Output the (X, Y) coordinate of the center of the cell containing the given text.  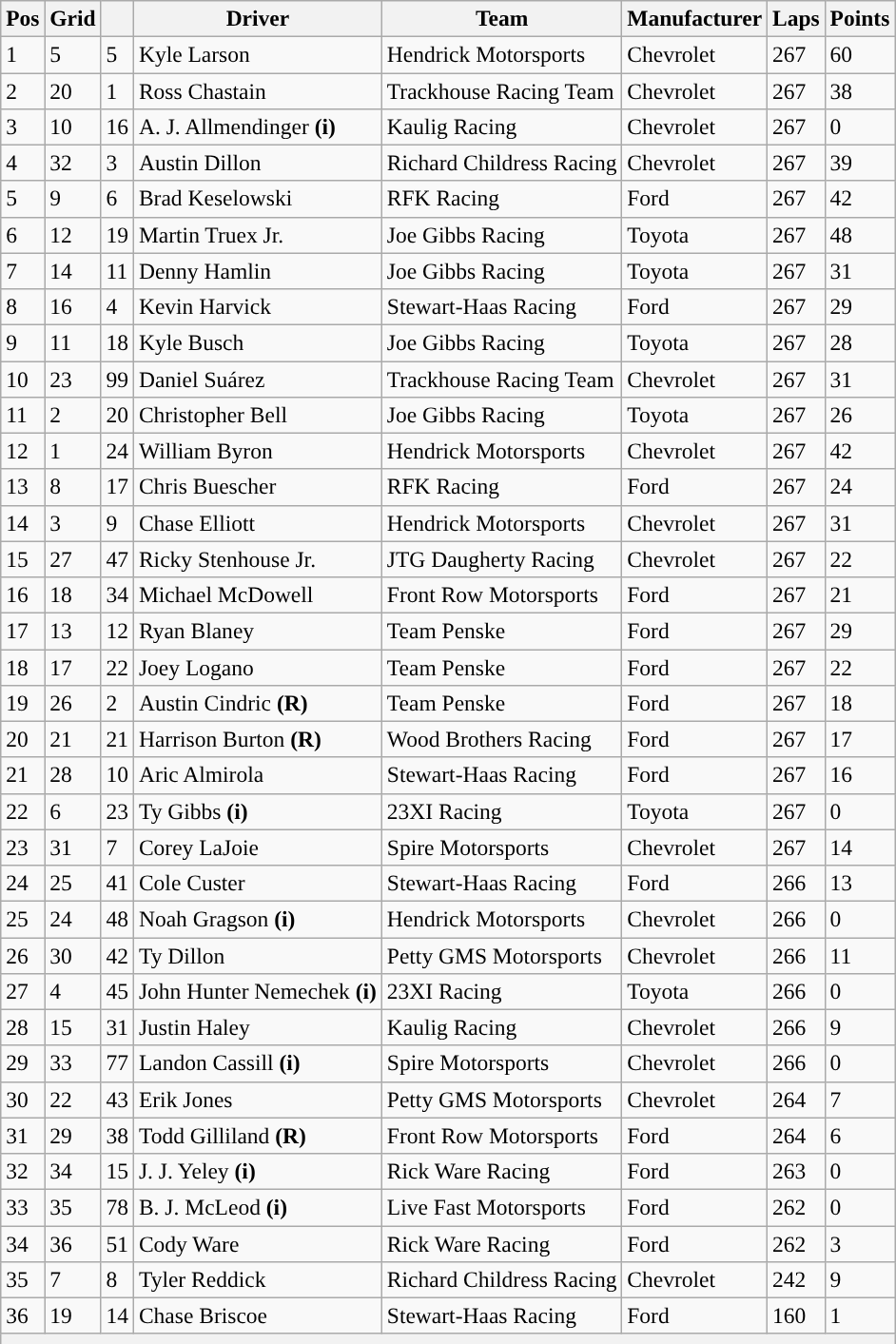
Driver (257, 18)
39 (860, 163)
43 (117, 1100)
Pos (23, 18)
Landon Cassill (i) (257, 1063)
Chris Buescher (257, 487)
Ryan Blaney (257, 631)
John Hunter Nemechek (i) (257, 991)
Harrison Burton (R) (257, 739)
Chase Briscoe (257, 1315)
Grid (72, 18)
Noah Gragson (i) (257, 919)
242 (797, 1279)
Kyle Busch (257, 342)
Tyler Reddick (257, 1279)
Live Fast Motorsports (501, 1207)
Brad Keselowski (257, 199)
Martin Truex Jr. (257, 235)
Erik Jones (257, 1100)
Manufacturer (694, 18)
47 (117, 559)
45 (117, 991)
78 (117, 1207)
Ty Dillon (257, 955)
Wood Brothers Racing (501, 739)
Kyle Larson (257, 54)
Laps (797, 18)
Joey Logano (257, 667)
Corey LaJoie (257, 847)
A. J. Allmendinger (i) (257, 127)
Daniel Suárez (257, 379)
51 (117, 1243)
160 (797, 1315)
Ty Gibbs (i) (257, 811)
William Byron (257, 451)
Ricky Stenhouse Jr. (257, 559)
Points (860, 18)
Team (501, 18)
JTG Daugherty Racing (501, 559)
B. J. McLeod (i) (257, 1207)
60 (860, 54)
99 (117, 379)
Ross Chastain (257, 90)
77 (117, 1063)
41 (117, 883)
Cole Custer (257, 883)
Aric Almirola (257, 775)
Cody Ware (257, 1243)
Michael McDowell (257, 594)
Austin Dillon (257, 163)
Chase Elliott (257, 523)
Denny Hamlin (257, 271)
Todd Gilliland (R) (257, 1136)
Kevin Harvick (257, 306)
Austin Cindric (R) (257, 703)
J. J. Yeley (i) (257, 1171)
263 (797, 1171)
Christopher Bell (257, 415)
Justin Haley (257, 1027)
